Identify which cell holds the provided text, then report its (X, Y) central coordinate. 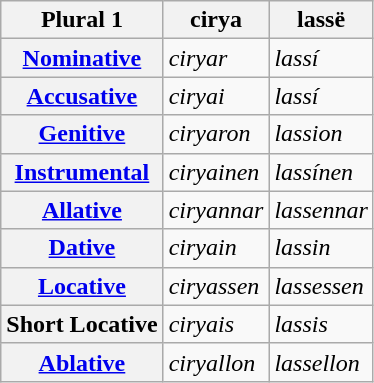
Genitive (82, 134)
cirya (216, 20)
Plural 1 (82, 20)
ciryassen (216, 286)
ciryain (216, 248)
lassellon (321, 362)
lassessen (321, 286)
lassennar (321, 210)
lassis (321, 324)
Allative (82, 210)
ciryais (216, 324)
Locative (82, 286)
ciryar (216, 58)
ciryannar (216, 210)
lassë (321, 20)
ciryaron (216, 134)
Accusative (82, 96)
Instrumental (82, 172)
ciryallon (216, 362)
lassínen (321, 172)
ciryai (216, 96)
Dative (82, 248)
Short Locative (82, 324)
lassin (321, 248)
lassion (321, 134)
Nominative (82, 58)
ciryainen (216, 172)
Ablative (82, 362)
